Capture the cell that displays the provided text and extract its [x, y] central coordinate. 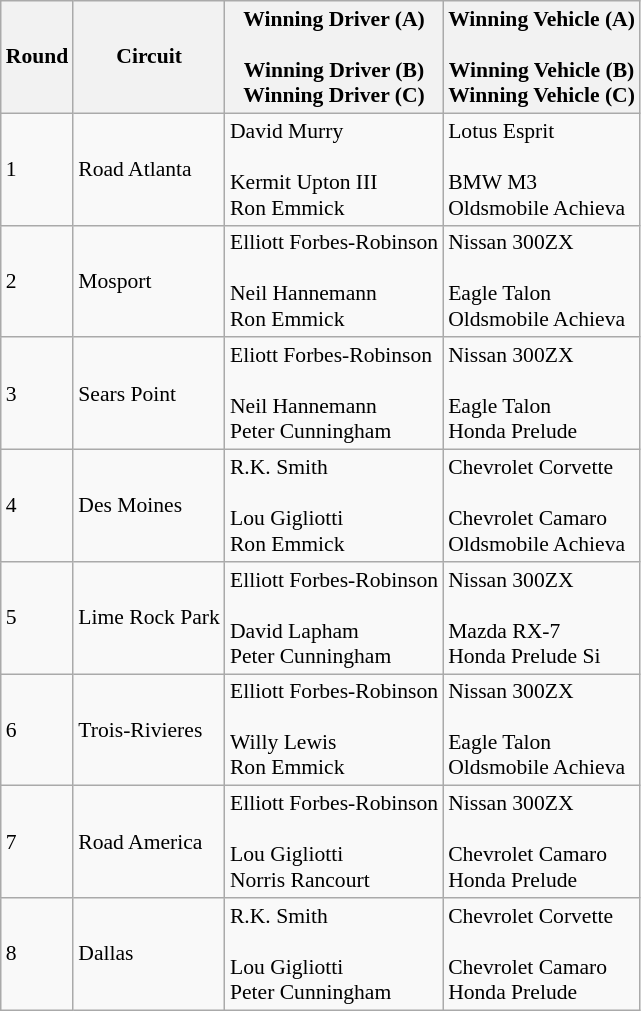
R.K. Smith Lou Gigliotti Ron Emmick [334, 506]
Elliott Forbes-RobinsonLou Gigliotti Norris Rancourt [334, 842]
Road America [149, 842]
Trois-Rivieres [149, 730]
Elliott Forbes-RobinsonNeil Hannemann Ron Emmick [334, 281]
Mosport [149, 281]
Circuit [149, 57]
4 [38, 506]
1 [38, 169]
Chevrolet CorvetteChevrolet Camaro Honda Prelude [542, 954]
Round [38, 57]
Lotus EspritBMW M3 Oldsmobile Achieva [542, 169]
3 [38, 394]
Elliott Forbes-RobinsonWilly Lewis Ron Emmick [334, 730]
Eliott Forbes-RobinsonNeil Hannemann Peter Cunningham [334, 394]
Chevrolet CorvetteChevrolet Camaro Oldsmobile Achieva [542, 506]
Winning Vehicle (A)Winning Vehicle (B) Winning Vehicle (C) [542, 57]
Nissan 300ZXChevrolet Camaro Honda Prelude [542, 842]
2 [38, 281]
Dallas [149, 954]
R.K. SmithLou Gigliotti Peter Cunningham [334, 954]
Winning Driver (A)Winning Driver (B) Winning Driver (C) [334, 57]
7 [38, 842]
Des Moines [149, 506]
8 [38, 954]
David MurryKermit Upton III Ron Emmick [334, 169]
Sears Point [149, 394]
Nissan 300ZXMazda RX-7 Honda Prelude Si [542, 618]
Nissan 300ZXEagle Talon Honda Prelude [542, 394]
Road Atlanta [149, 169]
5 [38, 618]
Lime Rock Park [149, 618]
6 [38, 730]
Elliott Forbes-RobinsonDavid Lapham Peter Cunningham [334, 618]
